Capture the cell that displays the provided text and extract its [x, y] central coordinate. 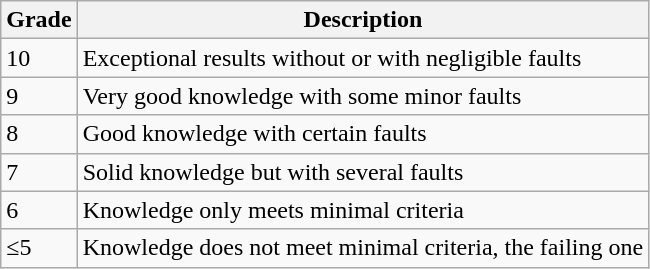
6 [39, 210]
9 [39, 96]
Description [363, 20]
Grade [39, 20]
7 [39, 172]
Knowledge only meets minimal criteria [363, 210]
10 [39, 58]
≤5 [39, 248]
Solid knowledge but with several faults [363, 172]
Good knowledge with certain faults [363, 134]
Exceptional results without or with negligible faults [363, 58]
Very good knowledge with some minor faults [363, 96]
8 [39, 134]
Knowledge does not meet minimal criteria, the failing one [363, 248]
